For the text-containing cell, return its midpoint in [x, y] coordinate format. 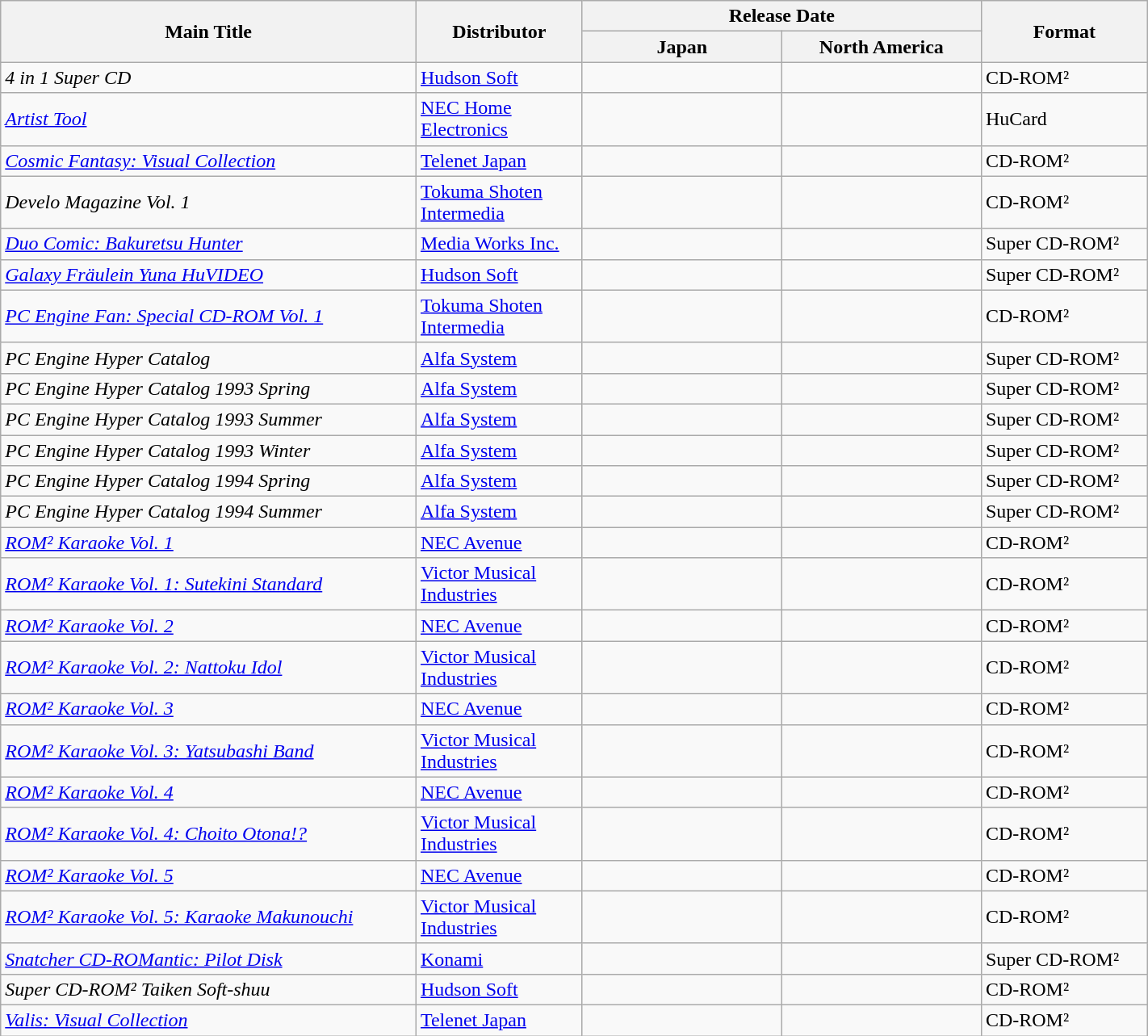
Duo Comic: Bakuretsu Hunter [208, 244]
PC Engine Hyper Catalog [208, 358]
Super CD-ROM² Taiken Soft-shuu [208, 989]
ROM² Karaoke Vol. 3 [208, 709]
PC Engine Hyper Catalog 1994 Summer [208, 512]
Snatcher CD-ROMantic: Pilot Disk [208, 958]
PC Engine Hyper Catalog 1993 Winter [208, 450]
Release Date [781, 16]
PC Engine Hyper Catalog 1993 Summer [208, 419]
ROM² Karaoke Vol. 2: Nattoku Idol [208, 667]
ROM² Karaoke Vol. 4: Choito Otona!? [208, 833]
NEC Home Electronics [499, 120]
Media Works Inc. [499, 244]
PC Engine Hyper Catalog 1993 Spring [208, 388]
HuCard [1064, 120]
Cosmic Fantasy: Visual Collection [208, 161]
Galaxy Fräulein Yuna HuVIDEO [208, 275]
Japan [681, 47]
PC Engine Hyper Catalog 1994 Spring [208, 481]
ROM² Karaoke Vol. 4 [208, 792]
Valis: Visual Collection [208, 1020]
Konami [499, 958]
Distributor [499, 31]
ROM² Karaoke Vol. 1 [208, 543]
4 in 1 Super CD [208, 78]
ROM² Karaoke Vol. 2 [208, 626]
ROM² Karaoke Vol. 3: Yatsubashi Band [208, 751]
PC Engine Fan: Special CD-ROM Vol. 1 [208, 317]
ROM² Karaoke Vol. 5: Karaoke Makunouchi [208, 917]
Main Title [208, 31]
Develo Magazine Vol. 1 [208, 202]
Artist Tool [208, 120]
ROM² Karaoke Vol. 5 [208, 875]
North America [882, 47]
Format [1064, 31]
ROM² Karaoke Vol. 1: Sutekini Standard [208, 585]
